Detect which cell encompasses the target text, then output its [x, y] center coordinate. 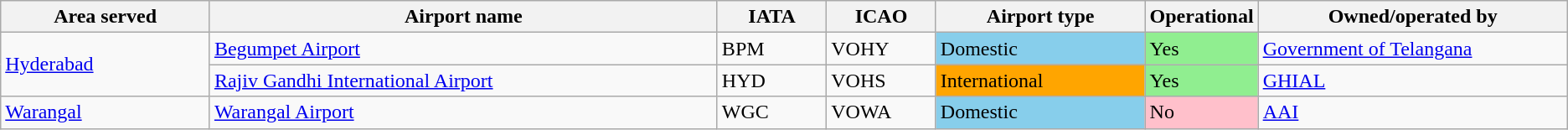
GHIAL [1412, 81]
AAI [1412, 112]
BPM [771, 49]
VOWA [881, 112]
Warangal Airport [463, 112]
Area served [106, 17]
Rajiv Gandhi International Airport [463, 81]
VOHS [881, 81]
WGC [771, 112]
Warangal [106, 112]
No [1201, 112]
Government of Telangana [1412, 49]
Operational [1201, 17]
Airport type [1040, 17]
HYD [771, 81]
Begumpet Airport [463, 49]
Owned/operated by [1412, 17]
VOHY [881, 49]
ICAO [881, 17]
Hyderabad [106, 65]
Airport name [463, 17]
International [1040, 81]
IATA [771, 17]
